Pinpoint the cell where the given text exists, returning its [X, Y] midpoint coordinate. 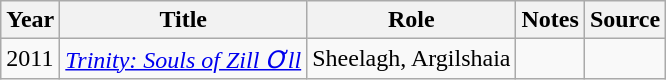
Sheelagh, Argilshaia [412, 59]
2011 [30, 59]
Title [184, 20]
Year [30, 20]
Source [624, 20]
Trinity: Souls of Zill Ơll [184, 59]
Role [412, 20]
Notes [550, 20]
